Return [X, Y] of the center of cell containing provided text 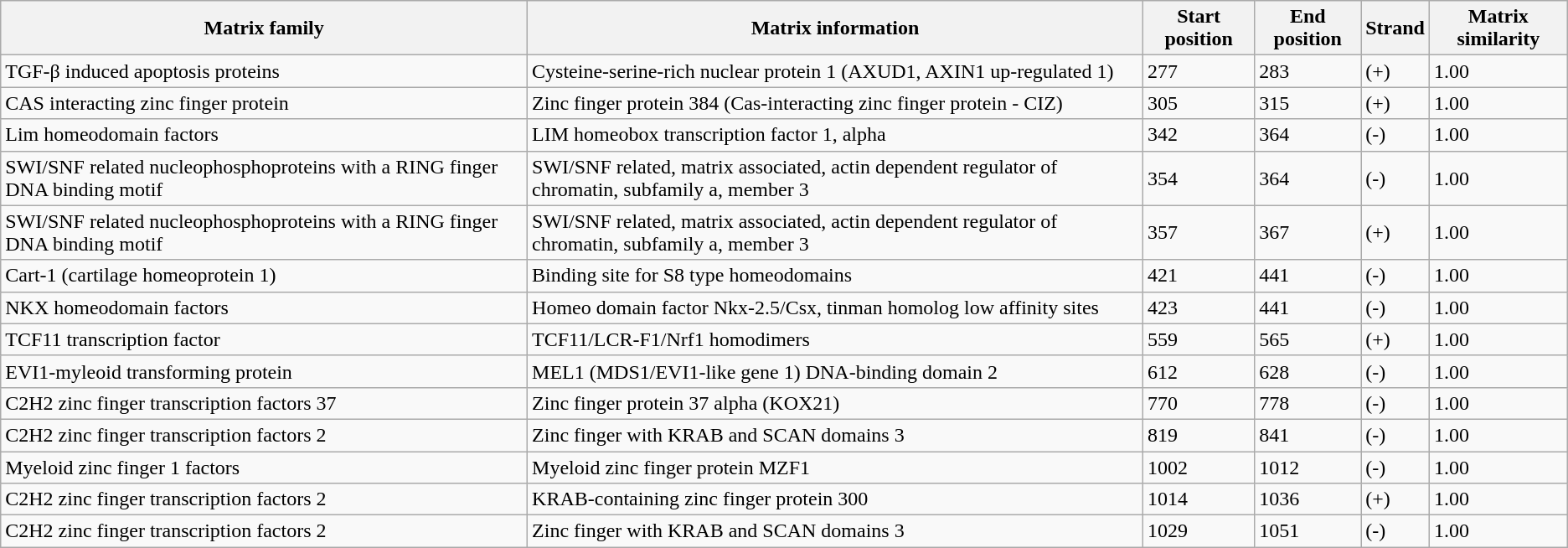
770 [1198, 403]
NKX homeodomain factors [265, 308]
Matrix family [265, 28]
CAS interacting zinc finger protein [265, 103]
MEL1 (MDS1/EVI1-like gene 1) DNA-binding domain 2 [836, 371]
421 [1198, 276]
305 [1198, 103]
TCF11 transcription factor [265, 339]
628 [1308, 371]
Matrix information [836, 28]
367 [1308, 233]
End position [1308, 28]
Binding site for S8 type homeodomains [836, 276]
Start position [1198, 28]
KRAB-containing zinc finger protein 300 [836, 499]
277 [1198, 71]
819 [1198, 435]
1002 [1198, 467]
Cysteine-serine-rich nuclear protein 1 (AXUD1, AXIN1 up-regulated 1) [836, 71]
423 [1198, 308]
EVI1-myleoid transforming protein [265, 371]
1014 [1198, 499]
342 [1198, 135]
C2H2 zinc finger transcription factors 37 [265, 403]
315 [1308, 103]
778 [1308, 403]
TCF11/LCR-F1/Nrf1 homodimers [836, 339]
1029 [1198, 531]
Strand [1395, 28]
357 [1198, 233]
Lim homeodomain factors [265, 135]
Zinc finger protein 384 (Cas-interacting zinc finger protein - CIZ) [836, 103]
Myeloid zinc finger protein MZF1 [836, 467]
Zinc finger protein 37 alpha (KOX21) [836, 403]
283 [1308, 71]
TGF-β induced apoptosis proteins [265, 71]
1036 [1308, 499]
Homeo domain factor Nkx-2.5/Csx, tinman homolog low affinity sites [836, 308]
1012 [1308, 467]
559 [1198, 339]
LIM homeobox transcription factor 1, alpha [836, 135]
354 [1198, 178]
841 [1308, 435]
612 [1198, 371]
1051 [1308, 531]
Cart-1 (cartilage homeoprotein 1) [265, 276]
565 [1308, 339]
Matrix similarity [1498, 28]
Myeloid zinc finger 1 factors [265, 467]
